Determine the (x, y) coordinate at the center of the cell enclosing the given text.  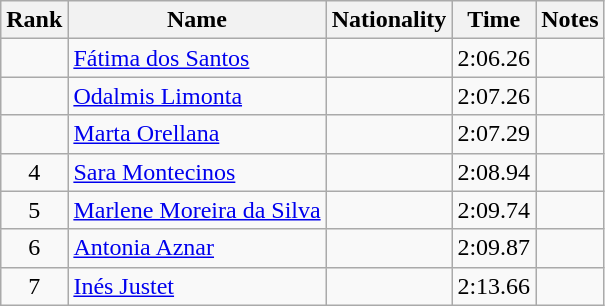
2:09.74 (494, 210)
Time (494, 20)
2:07.29 (494, 134)
7 (34, 286)
2:13.66 (494, 286)
4 (34, 172)
2:09.87 (494, 248)
Name (197, 20)
Inés Justet (197, 286)
Marta Orellana (197, 134)
Notes (570, 20)
Antonia Aznar (197, 248)
Rank (34, 20)
2:06.26 (494, 58)
6 (34, 248)
Nationality (389, 20)
2:08.94 (494, 172)
Fátima dos Santos (197, 58)
Odalmis Limonta (197, 96)
5 (34, 210)
Sara Montecinos (197, 172)
2:07.26 (494, 96)
Marlene Moreira da Silva (197, 210)
